Detect which cell encompasses the target text, then output its [X, Y] center coordinate. 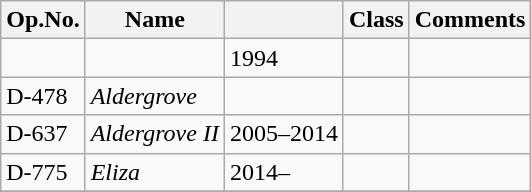
1994 [284, 58]
Op.No. [43, 20]
2005–2014 [284, 134]
Name [154, 20]
Class [376, 20]
D-478 [43, 96]
2014– [284, 172]
Aldergrove II [154, 134]
D-637 [43, 134]
Eliza [154, 172]
D-775 [43, 172]
Aldergrove [154, 96]
Comments [470, 20]
